Find where the given text appears and provide that cell's center as [x, y] coordinate. 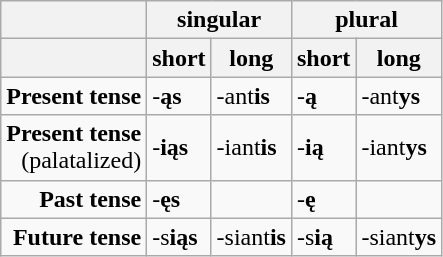
Past tense [74, 199]
-siantys [399, 237]
-antis [251, 96]
plural [366, 20]
Future tense [74, 237]
-sią [323, 237]
-antys [399, 96]
-iąs [179, 148]
-ęs [179, 199]
-ią [323, 148]
Present tense(palatalized) [74, 148]
singular [220, 20]
-siąs [179, 237]
-ą [323, 96]
-ąs [179, 96]
-iantys [399, 148]
Present tense [74, 96]
-ę [323, 199]
-iantis [251, 148]
-siantis [251, 237]
